Determine the [X, Y] coordinate at the center of the cell enclosing the given text.  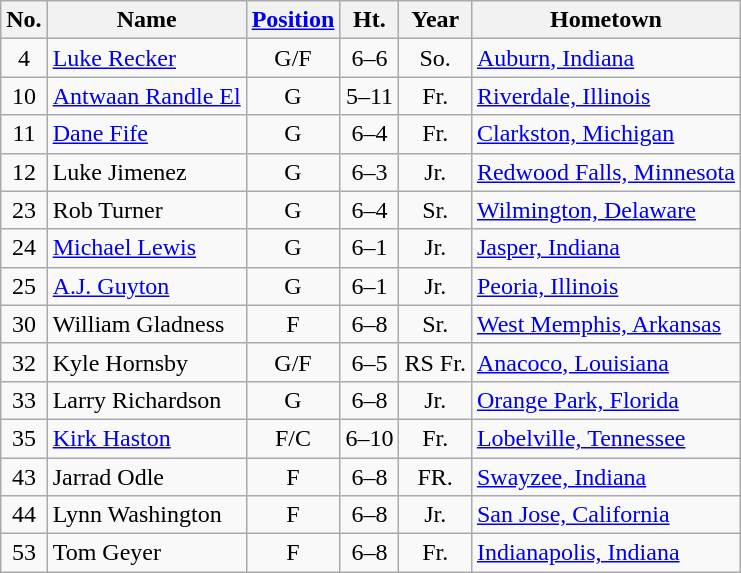
35 [24, 438]
Michael Lewis [146, 248]
Indianapolis, Indiana [606, 553]
Clarkston, Michigan [606, 134]
44 [24, 515]
A.J. Guyton [146, 286]
32 [24, 362]
10 [24, 96]
6–10 [370, 438]
Auburn, Indiana [606, 58]
Larry Richardson [146, 400]
Name [146, 20]
Wilmington, Delaware [606, 210]
Kirk Haston [146, 438]
Dane Fife [146, 134]
Jarrad Odle [146, 477]
Antwaan Randle El [146, 96]
25 [24, 286]
Lynn Washington [146, 515]
Lobelville, Tennessee [606, 438]
Redwood Falls, Minnesota [606, 172]
43 [24, 477]
Luke Jimenez [146, 172]
Jasper, Indiana [606, 248]
6–6 [370, 58]
4 [24, 58]
Position [293, 20]
No. [24, 20]
53 [24, 553]
Orange Park, Florida [606, 400]
12 [24, 172]
William Gladness [146, 324]
FR. [435, 477]
6–3 [370, 172]
Luke Recker [146, 58]
Peoria, Illinois [606, 286]
11 [24, 134]
Rob Turner [146, 210]
Kyle Hornsby [146, 362]
Anacoco, Louisiana [606, 362]
Tom Geyer [146, 553]
Swayzee, Indiana [606, 477]
5–11 [370, 96]
24 [24, 248]
Year [435, 20]
30 [24, 324]
RS Fr. [435, 362]
San Jose, California [606, 515]
Hometown [606, 20]
33 [24, 400]
23 [24, 210]
So. [435, 58]
Ht. [370, 20]
F/C [293, 438]
6–5 [370, 362]
West Memphis, Arkansas [606, 324]
Riverdale, Illinois [606, 96]
